Identify which cell holds the provided text, then report its [x, y] central coordinate. 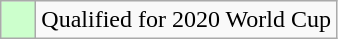
Qualified for 2020 World Cup [186, 20]
